Identify which cell holds the provided text, then report its (X, Y) central coordinate. 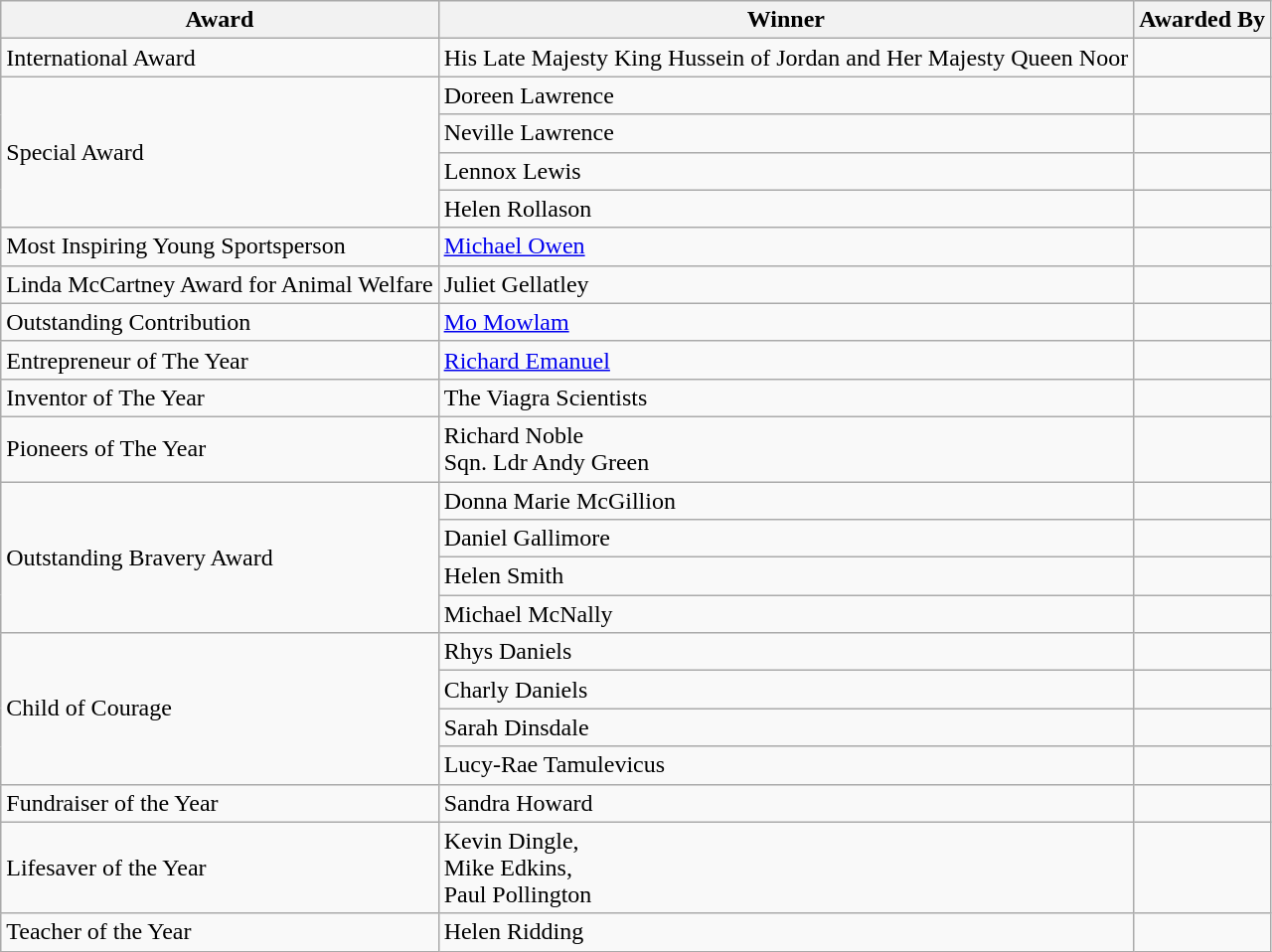
Linda McCartney Award for Animal Welfare (220, 284)
His Late Majesty King Hussein of Jordan and Her Majesty Queen Noor (786, 58)
Charly Daniels (786, 690)
Special Award (220, 152)
Entrepreneur of The Year (220, 360)
Award (220, 20)
Doreen Lawrence (786, 95)
Awarded By (1202, 20)
Fundraiser of the Year (220, 803)
Child of Courage (220, 709)
Richard NobleSqn. Ldr Andy Green (786, 449)
Michael McNally (786, 614)
Inventor of The Year (220, 397)
Rhys Daniels (786, 652)
Donna Marie McGillion (786, 500)
Kevin Dingle,Mike Edkins,Paul Pollington (786, 868)
Most Inspiring Young Sportsperson (220, 246)
Lifesaver of the Year (220, 868)
Helen Ridding (786, 932)
Lennox Lewis (786, 171)
Pioneers of The Year (220, 449)
Teacher of the Year (220, 932)
Sarah Dinsdale (786, 727)
Sandra Howard (786, 803)
Richard Emanuel (786, 360)
Neville Lawrence (786, 133)
The Viagra Scientists (786, 397)
International Award (220, 58)
Helen Smith (786, 576)
Lucy-Rae Tamulevicus (786, 765)
Michael Owen (786, 246)
Daniel Gallimore (786, 539)
Outstanding Contribution (220, 322)
Mo Mowlam (786, 322)
Winner (786, 20)
Outstanding Bravery Award (220, 556)
Helen Rollason (786, 209)
Juliet Gellatley (786, 284)
